Return [x, y] of the center of cell containing provided text 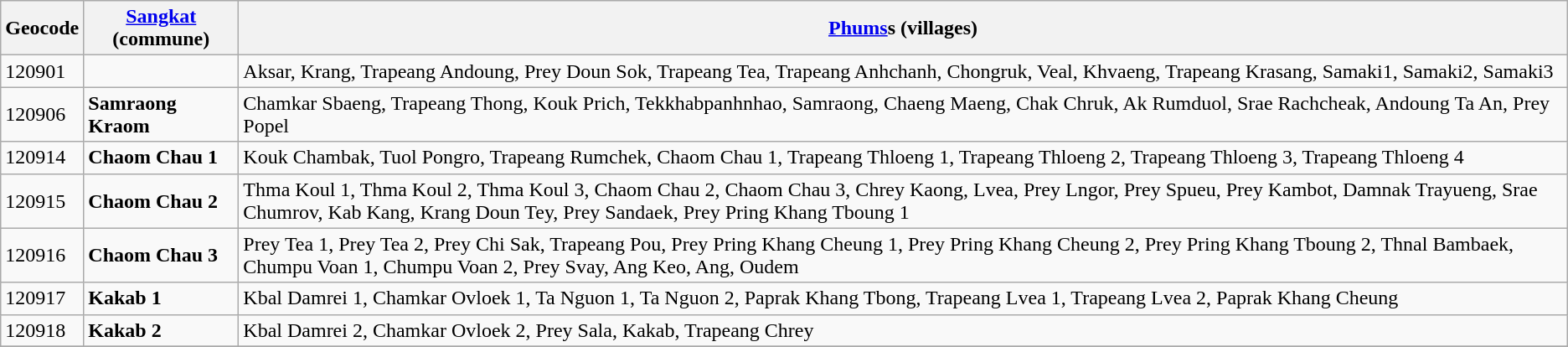
Kouk Chambak, Tuol Pongro, Trapeang Rumchek, Chaom Chau 1, Trapeang Thloeng 1, Trapeang Thloeng 2, Trapeang Thloeng 3, Trapeang Thloeng 4 [903, 158]
120917 [42, 298]
Phumss (villages) [903, 28]
Kakab 1 [161, 298]
Kakab 2 [161, 330]
Sangkat (commune) [161, 28]
Chaom Chau 2 [161, 201]
Aksar, Krang, Trapeang Andoung, Prey Doun Sok, Trapeang Tea, Trapeang Anhchanh, Chongruk, Veal, Khvaeng, Trapeang Krasang, Samaki1, Samaki2, Samaki3 [903, 71]
Kbal Damrei 1, Chamkar Ovloek 1, Ta Nguon 1, Ta Nguon 2, Paprak Khang Tbong, Trapeang Lvea 1, Trapeang Lvea 2, Paprak Khang Cheung [903, 298]
120901 [42, 71]
Kbal Damrei 2, Chamkar Ovloek 2, Prey Sala, Kakab, Trapeang Chrey [903, 330]
Geocode [42, 28]
120914 [42, 158]
120906 [42, 114]
120915 [42, 201]
120918 [42, 330]
Samraong Kraom [161, 114]
120916 [42, 255]
Chaom Chau 1 [161, 158]
Chaom Chau 3 [161, 255]
